Output the [X, Y] coordinate of the center of the cell containing the given text.  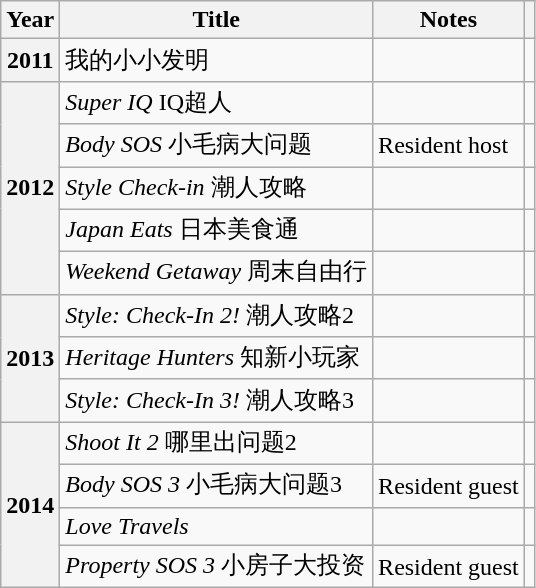
Style Check-in 潮人攻略 [216, 188]
Weekend Getaway 周末自由行 [216, 274]
我的小小发明 [216, 60]
Body SOS 3 小毛病大问题3 [216, 486]
2011 [30, 60]
Style: Check-In 3! 潮人攻略3 [216, 400]
2013 [30, 358]
2012 [30, 188]
Shoot It 2 哪里出问题2 [216, 444]
Body SOS 小毛病大问题 [216, 146]
Heritage Hunters 知新小玩家 [216, 358]
Style: Check-In 2! 潮人攻略2 [216, 316]
Property SOS 3 小房子大投资 [216, 566]
Title [216, 20]
Notes [449, 20]
Year [30, 20]
Japan Eats 日本美食通 [216, 230]
Resident host [449, 146]
2014 [30, 505]
Super IQ IQ超人 [216, 102]
Love Travels [216, 526]
